Return (X, Y) of the center of cell containing provided text 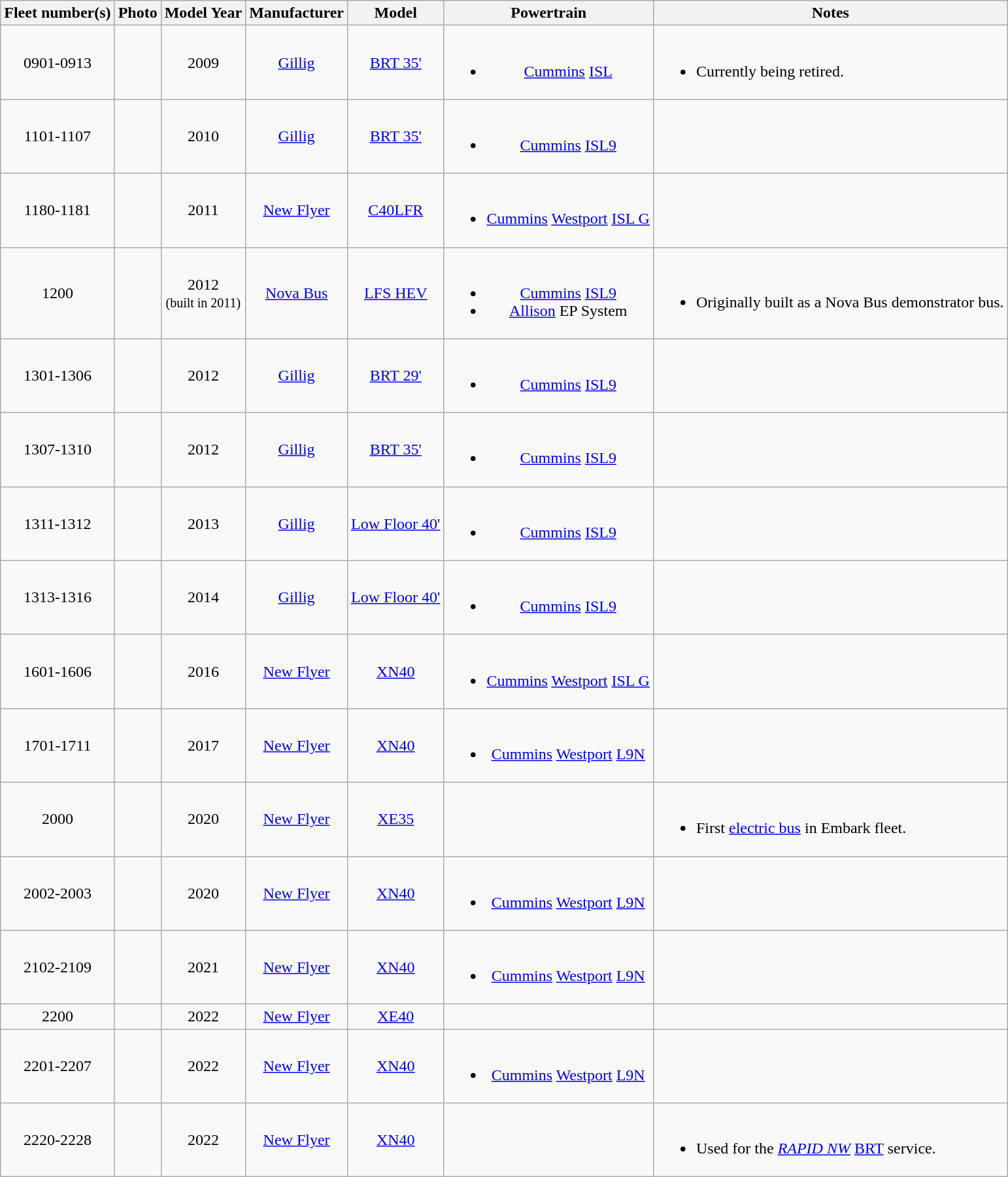
XE40 (396, 1017)
First electric bus in Embark fleet. (830, 819)
LFS HEV (396, 293)
1313-1316 (58, 598)
2009 (203, 63)
0901-0913 (58, 63)
Cummins ISL9Allison EP System (549, 293)
Photo (137, 13)
2002-2003 (58, 893)
Manufacturer (297, 13)
1180-1181 (58, 211)
2010 (203, 136)
1311-1312 (58, 523)
XE35 (396, 819)
1307-1310 (58, 450)
2220-2228 (58, 1140)
C40LFR (396, 211)
2201-2207 (58, 1066)
1601-1606 (58, 671)
Powertrain (549, 13)
2000 (58, 819)
Notes (830, 13)
2012(built in 2011) (203, 293)
Fleet number(s) (58, 13)
2102-2109 (58, 968)
BRT 29' (396, 375)
2016 (203, 671)
1701-1711 (58, 745)
2014 (203, 598)
1200 (58, 293)
Model (396, 13)
Used for the RAPID NW BRT service. (830, 1140)
1301-1306 (58, 375)
Originally built as a Nova Bus demonstrator bus. (830, 293)
2011 (203, 211)
Cummins ISL (549, 63)
2021 (203, 968)
2200 (58, 1017)
1101-1107 (58, 136)
Model Year (203, 13)
Nova Bus (297, 293)
2017 (203, 745)
2013 (203, 523)
Currently being retired. (830, 63)
